Pinpoint the cell where the given text exists, returning its (x, y) midpoint coordinate. 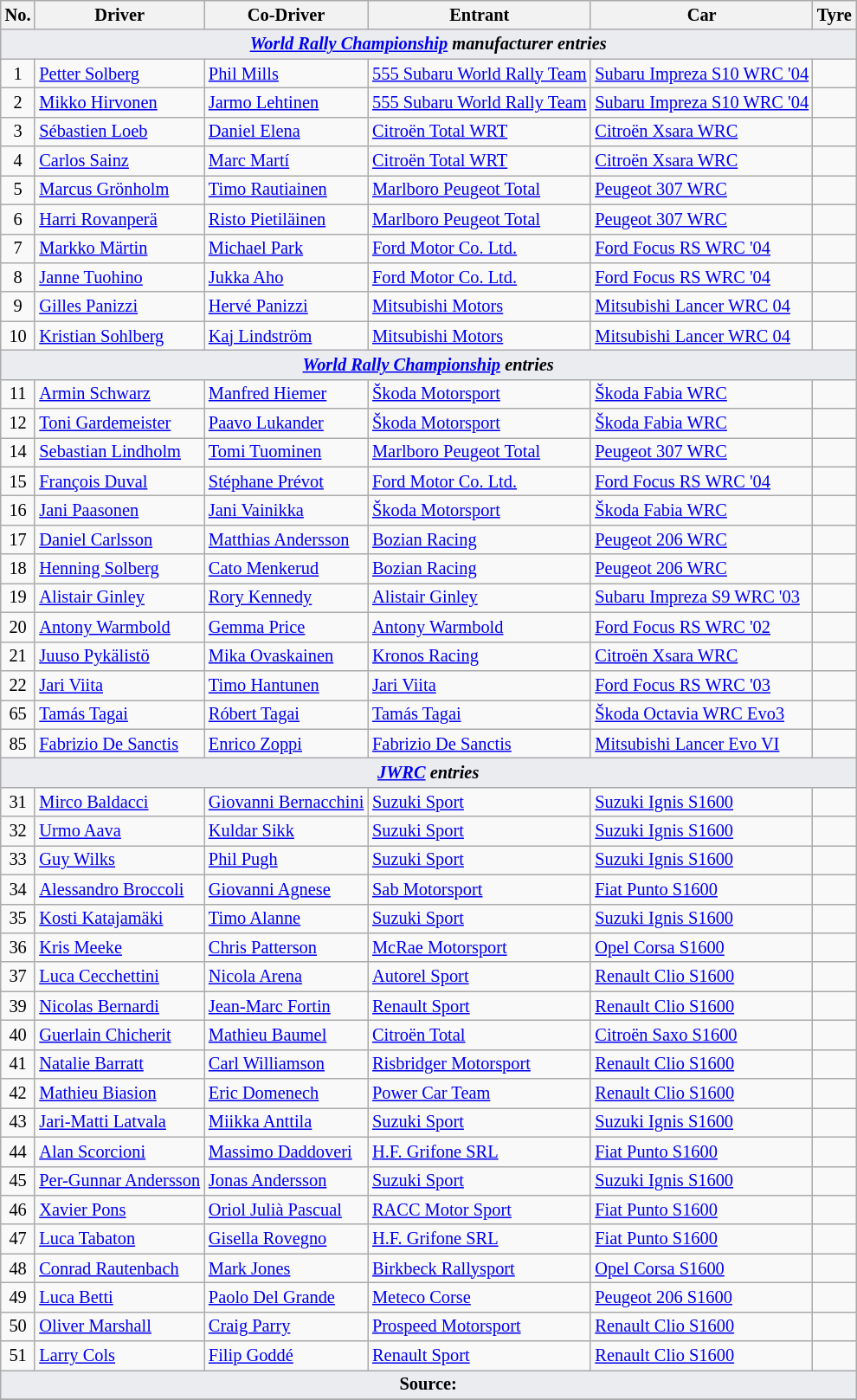
Sab Motorsport (480, 889)
Ford Focus RS WRC '03 (701, 685)
44 (18, 1152)
Mark Jones (286, 1268)
Guerlain Chicherit (119, 1035)
Matthias Andersson (286, 539)
Paolo Del Grande (286, 1297)
Birkbeck Rallysport (480, 1268)
Nicolas Bernardi (119, 1006)
46 (18, 1210)
22 (18, 685)
Paavo Lukander (286, 423)
Sebastian Lindholm (119, 452)
Risbridger Motorsport (480, 1064)
Mitsubishi Lancer Evo VI (701, 744)
Jani Vainikka (286, 510)
16 (18, 510)
McRae Motorsport (480, 947)
Subaru Impreza S9 WRC '03 (701, 597)
Kronos Racing (480, 656)
Tomi Tuominen (286, 452)
Mikko Hirvonen (119, 102)
7 (18, 248)
Gilles Panizzi (119, 306)
Citroën Total (480, 1035)
49 (18, 1297)
32 (18, 831)
Rory Kennedy (286, 597)
Jarmo Lehtinen (286, 102)
Citroën Saxo S1600 (701, 1035)
9 (18, 306)
Xavier Pons (119, 1210)
Jonas Andersson (286, 1181)
Cato Menkerud (286, 569)
Michael Park (286, 248)
65 (18, 714)
Daniel Carlsson (119, 539)
Manfred Hiemer (286, 394)
Miikka Anttila (286, 1122)
Natalie Barratt (119, 1064)
Carlos Sainz (119, 161)
Massimo Daddoveri (286, 1152)
Larry Cols (119, 1356)
Hervé Panizzi (286, 306)
Jean-Marc Fortin (286, 1006)
Peugeot 206 S1600 (701, 1297)
Nicola Arena (286, 977)
Ford Focus RS WRC '02 (701, 627)
Janne Tuohino (119, 277)
World Rally Championship entries (428, 365)
Autorel Sport (480, 977)
Tyre (834, 15)
21 (18, 656)
Driver (119, 15)
Marc Martí (286, 161)
Gisella Rovegno (286, 1239)
Entrant (480, 15)
Jari-Matti Latvala (119, 1122)
Urmo Aava (119, 831)
48 (18, 1268)
Mathieu Baumel (286, 1035)
85 (18, 744)
5 (18, 190)
Risto Pietiläinen (286, 219)
Sébastien Loeb (119, 132)
Harri Rovanperä (119, 219)
47 (18, 1239)
Jani Paasonen (119, 510)
Róbert Tagai (286, 714)
Eric Domenech (286, 1094)
Chris Patterson (286, 947)
Daniel Elena (286, 132)
Stéphane Prévot (286, 481)
Kuldar Sikk (286, 831)
François Duval (119, 481)
Filip Goddé (286, 1356)
Co-Driver (286, 15)
Jukka Aho (286, 277)
34 (18, 889)
Giovanni Agnese (286, 889)
51 (18, 1356)
31 (18, 802)
RACC Motor Sport (480, 1210)
45 (18, 1181)
Petter Solberg (119, 74)
20 (18, 627)
2 (18, 102)
Alessandro Broccoli (119, 889)
Timo Alanne (286, 919)
Oriol Julià Pascual (286, 1210)
39 (18, 1006)
Kosti Katajamäki (119, 919)
World Rally Championship manufacturer entries (428, 44)
42 (18, 1094)
Phil Pugh (286, 860)
3 (18, 132)
18 (18, 569)
Kaj Lindström (286, 336)
Per-Gunnar Andersson (119, 1181)
41 (18, 1064)
Oliver Marshall (119, 1326)
15 (18, 481)
Markko Märtin (119, 248)
8 (18, 277)
Juuso Pykälistö (119, 656)
Car (701, 15)
19 (18, 597)
Henning Solberg (119, 569)
Mathieu Biasion (119, 1094)
37 (18, 977)
Craig Parry (286, 1326)
Mika Ovaskainen (286, 656)
Timo Hantunen (286, 685)
Marcus Grönholm (119, 190)
Kris Meeke (119, 947)
4 (18, 161)
Giovanni Bernacchini (286, 802)
No. (18, 15)
Enrico Zoppi (286, 744)
Meteco Corse (480, 1297)
50 (18, 1326)
Kristian Sohlberg (119, 336)
Luca Tabaton (119, 1239)
10 (18, 336)
Source: (428, 1384)
Conrad Rautenbach (119, 1268)
Carl Williamson (286, 1064)
Power Car Team (480, 1094)
33 (18, 860)
Luca Betti (119, 1297)
14 (18, 452)
12 (18, 423)
Škoda Octavia WRC Evo3 (701, 714)
Alan Scorcioni (119, 1152)
11 (18, 394)
Mirco Baldacci (119, 802)
43 (18, 1122)
Prospeed Motorsport (480, 1326)
36 (18, 947)
JWRC entries (428, 772)
Phil Mills (286, 74)
17 (18, 539)
Guy Wilks (119, 860)
1 (18, 74)
Toni Gardemeister (119, 423)
Gemma Price (286, 627)
6 (18, 219)
35 (18, 919)
Armin Schwarz (119, 394)
Timo Rautiainen (286, 190)
Luca Cecchettini (119, 977)
40 (18, 1035)
